Return (X, Y) of the center of cell containing provided text 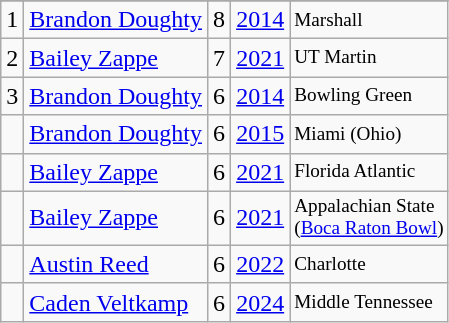
Bowling Green (369, 96)
1 (12, 20)
Appalachian State(Boca Raton Bowl) (369, 218)
2015 (260, 134)
Miami (Ohio) (369, 134)
Austin Reed (116, 264)
8 (220, 20)
UT Martin (369, 58)
Marshall (369, 20)
Charlotte (369, 264)
Middle Tennessee (369, 302)
7 (220, 58)
3 (12, 96)
Florida Atlantic (369, 172)
2024 (260, 302)
2022 (260, 264)
2 (12, 58)
Caden Veltkamp (116, 302)
